Output the [x, y] coordinate of the center of the cell containing the given text.  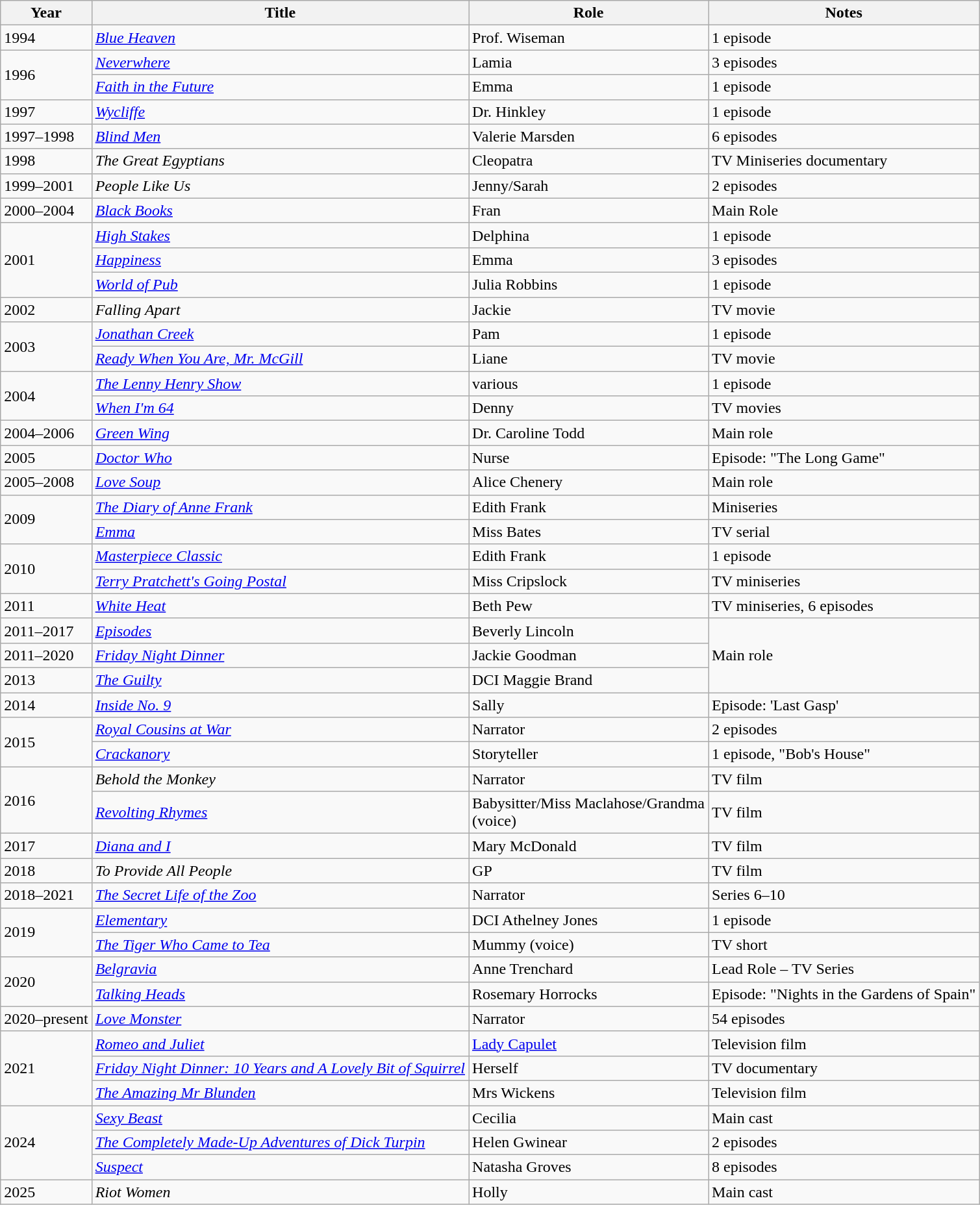
Falling Apart [280, 310]
2005 [46, 458]
Friday Night Dinner [280, 655]
Dr. Caroline Todd [588, 433]
Mary McDonald [588, 846]
Elementary [280, 920]
1 episode, "Bob's House" [844, 754]
Suspect [280, 1167]
Cecilia [588, 1117]
Jenny/Sarah [588, 186]
Denny [588, 408]
Episode: "Nights in the Gardens of Spain" [844, 994]
Miss Cripslock [588, 581]
2015 [46, 742]
Delphina [588, 235]
2004–2006 [46, 433]
Episode: "The Long Game" [844, 458]
2001 [46, 260]
Nurse [588, 458]
The Diary of Anne Frank [280, 507]
Terry Pratchett's Going Postal [280, 581]
Natasha Groves [588, 1167]
Beverly Lincoln [588, 630]
2003 [46, 347]
TV short [844, 945]
Crackanory [280, 754]
Episode: 'Last Gasp' [844, 704]
TV Miniseries documentary [844, 161]
The Great Egyptians [280, 161]
Sexy Beast [280, 1117]
Valerie Marsden [588, 136]
Liane [588, 359]
1997–1998 [46, 136]
Friday Night Dinner: 10 Years and A Lovely Bit of Squirrel [280, 1068]
Lady Capulet [588, 1043]
2014 [46, 704]
Helen Gwinear [588, 1143]
TV movies [844, 408]
2018 [46, 871]
Jackie Goodman [588, 655]
1997 [46, 112]
Miss Bates [588, 532]
Ready When You Are, Mr. McGill [280, 359]
Diana and I [280, 846]
White Heat [280, 606]
TV serial [844, 532]
2017 [46, 846]
Love Monster [280, 1019]
Herself [588, 1068]
2002 [46, 310]
TV miniseries, 6 episodes [844, 606]
Pam [588, 334]
Fran [588, 210]
2009 [46, 519]
Lamia [588, 62]
Faith in the Future [280, 87]
2000–2004 [46, 210]
Year [46, 13]
2016 [46, 800]
2010 [46, 569]
Sally [588, 704]
Black Books [280, 210]
Riot Women [280, 1192]
Happiness [280, 260]
The Tiger Who Came to Tea [280, 945]
Anne Trenchard [588, 969]
2020–present [46, 1019]
2020 [46, 982]
Storyteller [588, 754]
Blind Men [280, 136]
Holly [588, 1192]
Mummy (voice) [588, 945]
2011–2020 [46, 655]
2021 [46, 1068]
Beth Pew [588, 606]
Lead Role – TV Series [844, 969]
Talking Heads [280, 994]
Inside No. 9 [280, 704]
Green Wing [280, 433]
Babysitter/Miss Maclahose/Grandma(voice) [588, 813]
1996 [46, 75]
various [588, 384]
The Completely Made-Up Adventures of Dick Turpin [280, 1143]
Masterpiece Classic [280, 556]
Title [280, 13]
2019 [46, 932]
The Lenny Henry Show [280, 384]
Doctor Who [280, 458]
Cleopatra [588, 161]
TV miniseries [844, 581]
2025 [46, 1192]
High Stakes [280, 235]
Behold the Monkey [280, 779]
2011–2017 [46, 630]
2005–2008 [46, 482]
World of Pub [280, 284]
1998 [46, 161]
2013 [46, 680]
Notes [844, 13]
Role [588, 13]
The Secret Life of the Zoo [280, 895]
54 episodes [844, 1019]
Episodes [280, 630]
Wycliffe [280, 112]
Jonathan Creek [280, 334]
2011 [46, 606]
GP [588, 871]
Revolting Rhymes [280, 813]
DCI Athelney Jones [588, 920]
The Amazing Mr Blunden [280, 1093]
To Provide All People [280, 871]
TV documentary [844, 1068]
Miniseries [844, 507]
Neverwhere [280, 62]
The Guilty [280, 680]
Love Soup [280, 482]
Belgravia [280, 969]
Main Role [844, 210]
1994 [46, 38]
2004 [46, 396]
Rosemary Horrocks [588, 994]
2024 [46, 1142]
When I'm 64 [280, 408]
Series 6–10 [844, 895]
Julia Robbins [588, 284]
1999–2001 [46, 186]
2018–2021 [46, 895]
DCI Maggie Brand [588, 680]
Royal Cousins at War [280, 730]
Mrs Wickens [588, 1093]
Prof. Wiseman [588, 38]
Dr. Hinkley [588, 112]
Alice Chenery [588, 482]
Blue Heaven [280, 38]
Romeo and Juliet [280, 1043]
8 episodes [844, 1167]
6 episodes [844, 136]
Jackie [588, 310]
People Like Us [280, 186]
